Determine the (x, y) coordinate at the center of the cell enclosing the given text.  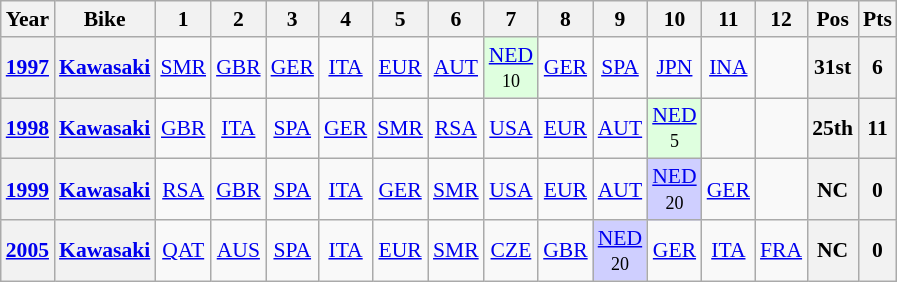
9 (620, 19)
1999 (28, 190)
31st (832, 68)
Year (28, 19)
1 (183, 19)
5 (400, 19)
12 (781, 19)
Pos (832, 19)
JPN (674, 68)
7 (511, 19)
CZE (511, 250)
1997 (28, 68)
AUS (238, 250)
NED10 (511, 68)
2005 (28, 250)
FRA (781, 250)
4 (346, 19)
3 (292, 19)
INA (728, 68)
8 (566, 19)
1998 (28, 128)
10 (674, 19)
Pts (878, 19)
25th (832, 128)
Bike (104, 19)
2 (238, 19)
QAT (183, 250)
NED5 (674, 128)
